Capture the cell that displays the provided text and extract its (X, Y) central coordinate. 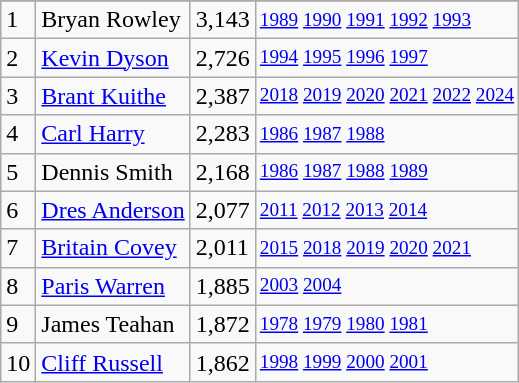
10 (18, 362)
Dennis Smith (113, 172)
4 (18, 134)
8 (18, 286)
Dres Anderson (113, 210)
1986 1987 1988 (387, 134)
2,077 (222, 210)
5 (18, 172)
Britain Covey (113, 248)
1,872 (222, 324)
1978 1979 1980 1981 (387, 324)
1998 1999 2000 2001 (387, 362)
6 (18, 210)
Cliff Russell (113, 362)
2,283 (222, 134)
Bryan Rowley (113, 20)
2,726 (222, 58)
2,387 (222, 96)
1989 1990 1991 1992 1993 (387, 20)
2003 2004 (387, 286)
Paris Warren (113, 286)
2 (18, 58)
1,862 (222, 362)
Carl Harry (113, 134)
3 (18, 96)
9 (18, 324)
1986 1987 1988 1989 (387, 172)
7 (18, 248)
2011 2012 2013 2014 (387, 210)
1994 1995 1996 1997 (387, 58)
2,011 (222, 248)
2015 2018 2019 2020 2021 (387, 248)
Kevin Dyson (113, 58)
1,885 (222, 286)
1 (18, 20)
2,168 (222, 172)
2018 2019 2020 2021 2022 2024 (387, 96)
Brant Kuithe (113, 96)
James Teahan (113, 324)
3,143 (222, 20)
